For the text-containing cell, return its midpoint in (X, Y) coordinate format. 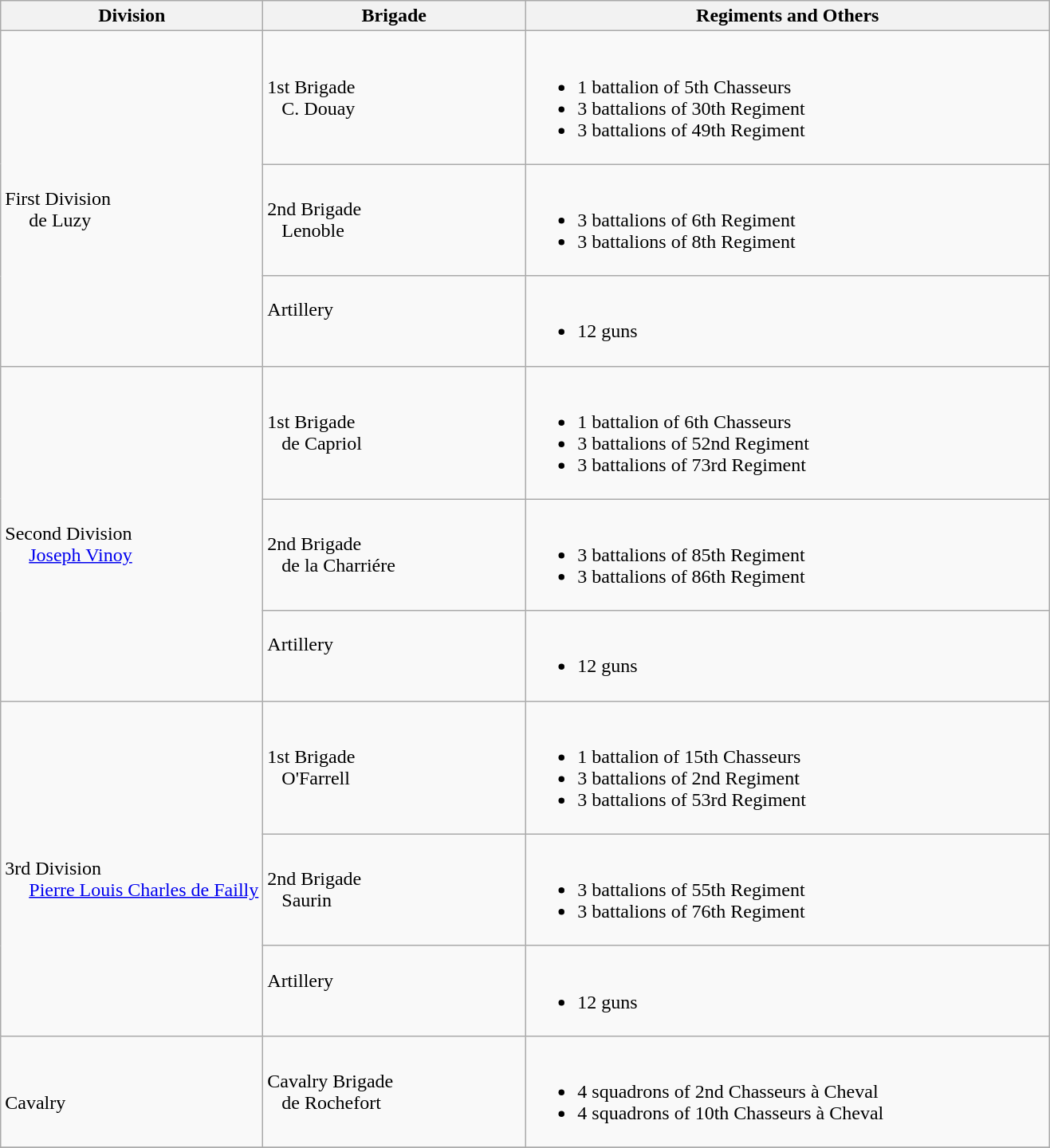
2nd Brigade de la Charriére (394, 555)
Regiments and Others (788, 16)
Division (132, 16)
3 battalions of 85th Regiment3 battalions of 86th Regiment (788, 555)
1st Brigade C. Douay (394, 97)
First Division de Luzy (132, 199)
3rd Division Pierre Louis Charles de Failly (132, 868)
2nd Brigade Saurin (394, 890)
Brigade (394, 16)
1st Brigade O'Farrell (394, 767)
4 squadrons of 2nd Chasseurs à Cheval4 squadrons of 10th Chasseurs à Cheval (788, 1091)
3 battalions of 55th Regiment3 battalions of 76th Regiment (788, 890)
3 battalions of 6th Regiment3 battalions of 8th Regiment (788, 220)
1st Brigade de Capriol (394, 432)
Cavalry Brigade de Rochefort (394, 1091)
Second Division Joseph Vinoy (132, 533)
1 battalion of 5th Chasseurs3 battalions of 30th Regiment3 battalions of 49th Regiment (788, 97)
1 battalion of 6th Chasseurs3 battalions of 52nd Regiment3 battalions of 73rd Regiment (788, 432)
2nd Brigade Lenoble (394, 220)
1 battalion of 15th Chasseurs3 battalions of 2nd Regiment3 battalions of 53rd Regiment (788, 767)
Cavalry (132, 1091)
